Return (X, Y) of the center of cell containing provided text 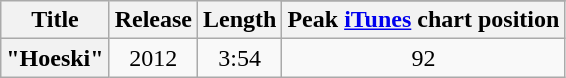
"Hoeski" (55, 58)
3:54 (240, 58)
Peak iTunes chart position (424, 20)
Length (240, 20)
Title (55, 20)
2012 (153, 58)
Release (153, 20)
92 (424, 58)
